Search for the cell housing the specified text and yield its (x, y) center coordinate. 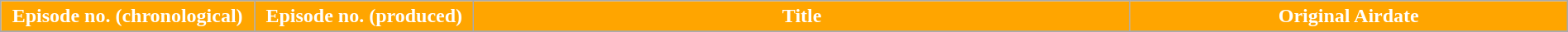
Episode no. (produced) (364, 16)
Episode no. (chronological) (127, 16)
Original Airdate (1348, 16)
Title (802, 16)
